Search for the cell housing the specified text and yield its [X, Y] center coordinate. 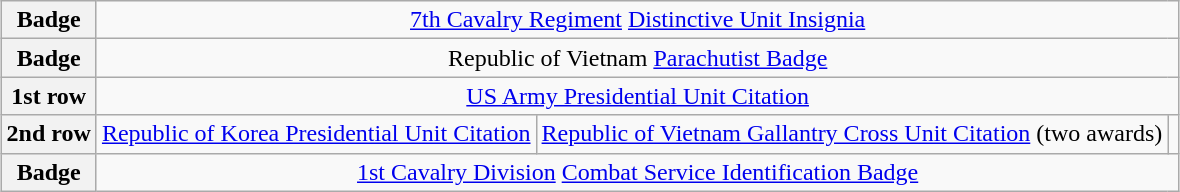
1st Cavalry Division Combat Service Identification Badge [637, 172]
7th Cavalry Regiment Distinctive Unit Insignia [637, 20]
Republic of Vietnam Parachutist Badge [637, 58]
1st row [48, 96]
Republic of Korea Presidential Unit Citation [316, 134]
Republic of Vietnam Gallantry Cross Unit Citation (two awards) [852, 134]
2nd row [48, 134]
US Army Presidential Unit Citation [637, 96]
